Pinpoint the cell where the given text exists, returning its [X, Y] midpoint coordinate. 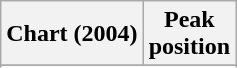
Chart (2004) [72, 34]
Peak position [189, 34]
